Return (x, y) of the center of cell containing provided text 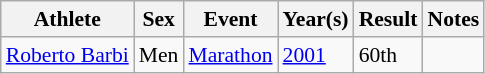
Year(s) (316, 19)
60th (388, 55)
Event (230, 19)
Result (388, 19)
Roberto Barbi (68, 55)
Athlete (68, 19)
Notes (454, 19)
Marathon (230, 55)
2001 (316, 55)
Men (159, 55)
Sex (159, 19)
